Detect which cell encompasses the target text, then output its [x, y] center coordinate. 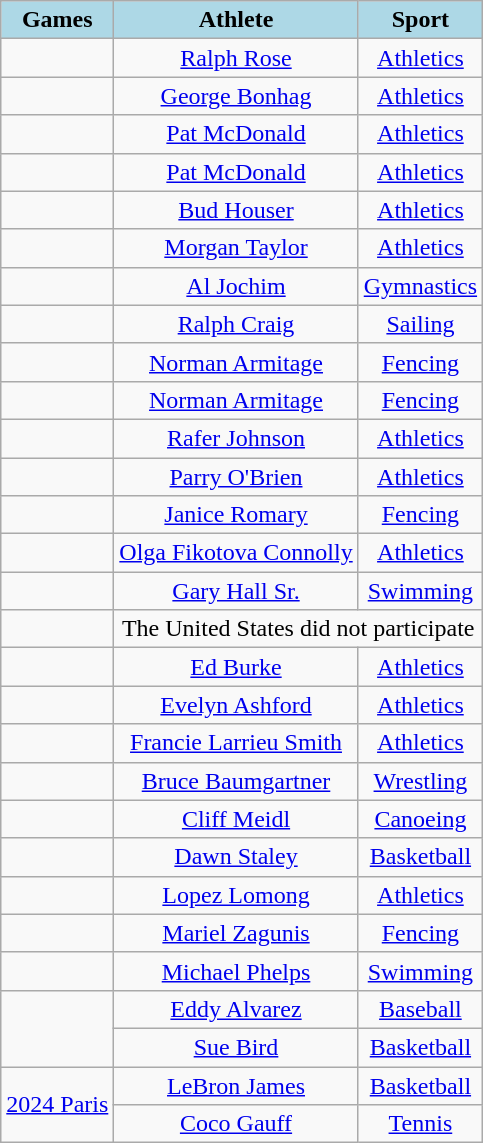
Coco Gauff [236, 1124]
Games [58, 20]
2024 Paris [58, 1104]
Ralph Craig [236, 324]
Eddy Alvarez [236, 1009]
Rafer Johnson [236, 438]
Sue Bird [236, 1047]
Sailing [420, 324]
Baseball [420, 1009]
Gymnastics [420, 286]
Morgan Taylor [236, 248]
Al Jochim [236, 286]
Wrestling [420, 781]
Olga Fikotova Connolly [236, 553]
Tennis [420, 1124]
Francie Larrieu Smith [236, 743]
Dawn Staley [236, 857]
Michael Phelps [236, 971]
Ed Burke [236, 667]
LeBron James [236, 1085]
Evelyn Ashford [236, 705]
Ralph Rose [236, 58]
Cliff Meidl [236, 819]
Sport [420, 20]
Canoeing [420, 819]
Lopez Lomong [236, 895]
Mariel Zagunis [236, 933]
Bruce Baumgartner [236, 781]
Parry O'Brien [236, 477]
Janice Romary [236, 515]
Bud Houser [236, 210]
Athlete [236, 20]
George Bonhag [236, 96]
The United States did not participate [298, 629]
Gary Hall Sr. [236, 591]
